Identify which cell holds the provided text, then report its (x, y) central coordinate. 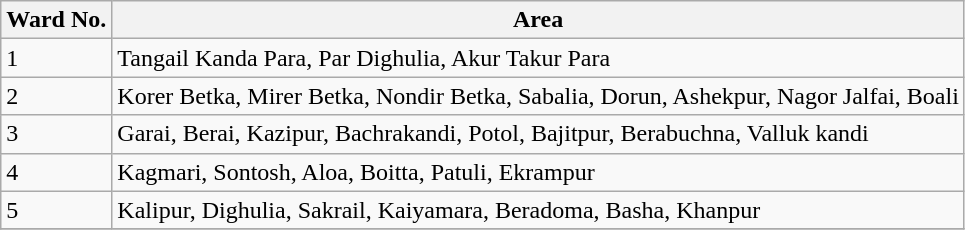
1 (56, 58)
2 (56, 96)
Kagmari, Sontosh, Aloa, Boitta, Patuli, Ekrampur (538, 172)
Garai, Berai, Kazipur, Bachrakandi, Potol, Bajitpur, Berabuchna, Valluk kandi (538, 134)
4 (56, 172)
Area (538, 20)
Korer Betka, Mirer Betka, Nondir Betka, Sabalia, Dorun, Ashekpur, Nagor Jalfai, Boali (538, 96)
Tangail Kanda Para, Par Dighulia, Akur Takur Para (538, 58)
Kalipur, Dighulia, Sakrail, Kaiyamara, Beradoma, Basha, Khanpur (538, 210)
Ward No. (56, 20)
3 (56, 134)
5 (56, 210)
